Return the (x, y) coordinate for the center point of the cell that contains the specified text.  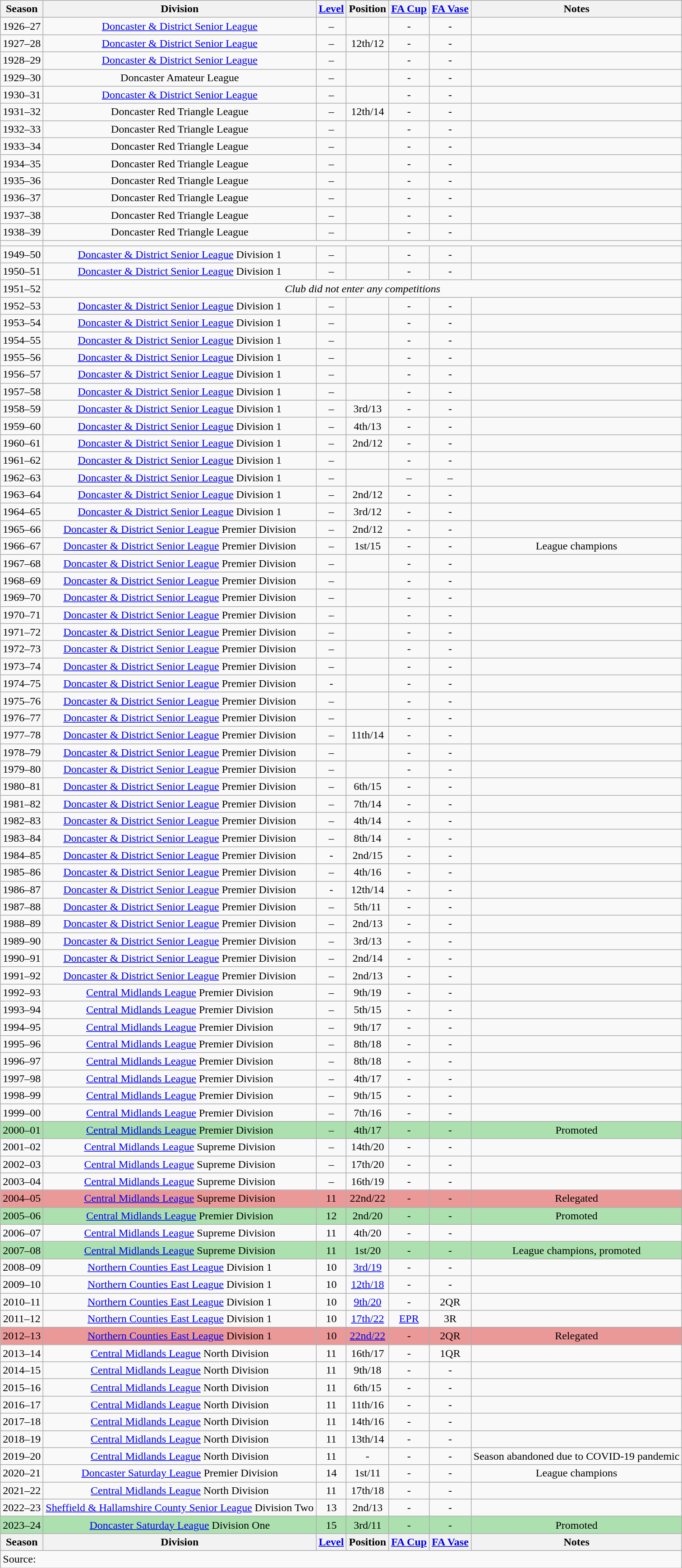
12th/12 (368, 43)
1958–59 (22, 409)
4th/20 (368, 1233)
17th/18 (368, 1490)
4th/13 (368, 426)
16th/19 (368, 1181)
13th/14 (368, 1439)
2009–10 (22, 1284)
1933–34 (22, 146)
1949–50 (22, 254)
1991–92 (22, 975)
1951–52 (22, 289)
2001–02 (22, 1147)
1931–32 (22, 112)
Doncaster Saturday League Premier Division (180, 1473)
1st/20 (368, 1250)
1987–88 (22, 907)
2003–04 (22, 1181)
1992–93 (22, 992)
1993–94 (22, 1010)
1977–78 (22, 735)
7th/16 (368, 1113)
1989–90 (22, 941)
1983–84 (22, 838)
1938–39 (22, 232)
14th/20 (368, 1147)
2012–13 (22, 1336)
12th/18 (368, 1284)
Season abandoned due to COVID-19 pandemic (576, 1456)
1QR (450, 1353)
1962–63 (22, 478)
Club did not enter any competitions (363, 289)
2016–17 (22, 1405)
9th/15 (368, 1096)
8th/14 (368, 838)
17th/20 (368, 1164)
2019–20 (22, 1456)
12 (331, 1216)
2002–03 (22, 1164)
EPR (409, 1319)
Doncaster Saturday League Division One (180, 1525)
5th/11 (368, 907)
2005–06 (22, 1216)
2021–22 (22, 1490)
1956–57 (22, 374)
1981–82 (22, 804)
1972–73 (22, 649)
16th/17 (368, 1353)
2023–24 (22, 1525)
11th/16 (368, 1405)
1930–31 (22, 95)
2013–14 (22, 1353)
1973–74 (22, 666)
2006–07 (22, 1233)
1929–30 (22, 78)
1968–69 (22, 581)
2007–08 (22, 1250)
2015–16 (22, 1388)
3rd/19 (368, 1267)
5th/15 (368, 1010)
1995–96 (22, 1044)
2010–11 (22, 1301)
9th/20 (368, 1301)
3rd/12 (368, 512)
4th/16 (368, 872)
1984–85 (22, 855)
1928–29 (22, 60)
1969–70 (22, 598)
1934–35 (22, 163)
13 (331, 1508)
14th/16 (368, 1422)
2018–19 (22, 1439)
Doncaster Amateur League (180, 78)
1988–89 (22, 924)
1954–55 (22, 340)
2020–21 (22, 1473)
9th/19 (368, 992)
1955–56 (22, 357)
1975–76 (22, 701)
1978–79 (22, 752)
1927–28 (22, 43)
17th/22 (368, 1319)
9th/18 (368, 1370)
1985–86 (22, 872)
1937–38 (22, 215)
7th/14 (368, 804)
1970–71 (22, 615)
2004–05 (22, 1199)
1936–37 (22, 198)
1964–65 (22, 512)
2nd/14 (368, 958)
1935–36 (22, 180)
1976–77 (22, 718)
1986–87 (22, 890)
3rd/11 (368, 1525)
2008–09 (22, 1267)
2022–23 (22, 1508)
2017–18 (22, 1422)
Source: (341, 1559)
1974–75 (22, 683)
14 (331, 1473)
1994–95 (22, 1027)
4th/14 (368, 821)
15 (331, 1525)
1952–53 (22, 306)
1990–91 (22, 958)
Sheffield & Hallamshire County Senior League Division Two (180, 1508)
1932–33 (22, 129)
1982–83 (22, 821)
2014–15 (22, 1370)
1999–00 (22, 1113)
2000–01 (22, 1130)
1967–68 (22, 563)
1966–67 (22, 546)
1997–98 (22, 1079)
9th/17 (368, 1027)
1971–72 (22, 632)
1996–97 (22, 1061)
2011–12 (22, 1319)
1st/15 (368, 546)
1979–80 (22, 770)
1957–58 (22, 392)
1950–51 (22, 272)
1959–60 (22, 426)
2nd/15 (368, 855)
1st/11 (368, 1473)
1963–64 (22, 495)
1926–27 (22, 26)
1998–99 (22, 1096)
League champions, promoted (576, 1250)
1961–62 (22, 460)
3R (450, 1319)
2nd/20 (368, 1216)
1953–54 (22, 323)
1980–81 (22, 787)
11th/14 (368, 735)
1960–61 (22, 443)
1965–66 (22, 529)
